Identify which cell holds the provided text, then report its [x, y] central coordinate. 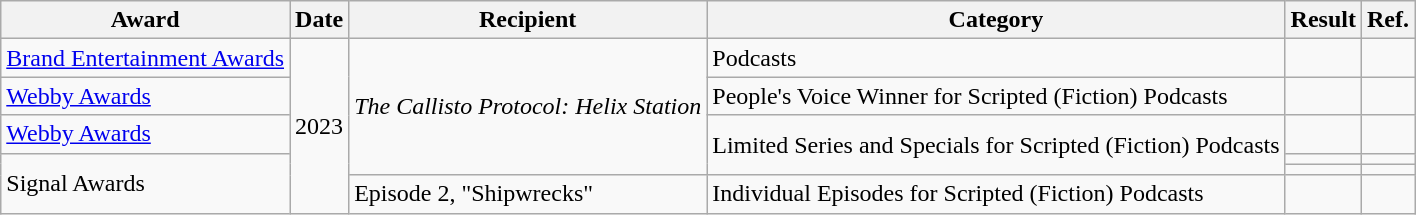
Limited Series and Specials for Scripted (Fiction) Podcasts [996, 145]
Recipient [528, 20]
Award [146, 20]
Brand Entertainment Awards [146, 58]
Episode 2, "Shipwrecks" [528, 194]
People's Voice Winner for Scripted (Fiction) Podcasts [996, 96]
Podcasts [996, 58]
Date [320, 20]
Result [1323, 20]
2023 [320, 126]
Signal Awards [146, 183]
The Callisto Protocol: Helix Station [528, 107]
Category [996, 20]
Ref. [1388, 20]
Individual Episodes for Scripted (Fiction) Podcasts [996, 194]
